Provide the (x, y) coordinate of the cell's center where the given text is located.  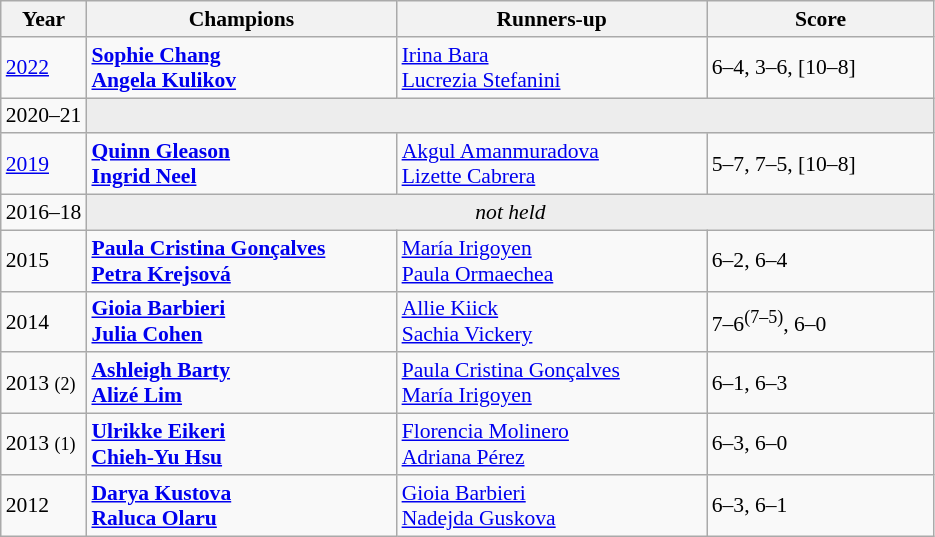
Irina Bara Lucrezia Stefanini (552, 68)
Score (821, 19)
Quinn Gleason Ingrid Neel (241, 164)
2019 (44, 164)
Ulrikke Eikeri Chieh-Yu Hsu (241, 444)
Paula Cristina Gonçalves María Irigoyen (552, 384)
Akgul Amanmuradova Lizette Cabrera (552, 164)
Gioia Barbieri Nadejda Guskova (552, 506)
not held (510, 213)
5–7, 7–5, [10–8] (821, 164)
2013 (1) (44, 444)
Gioia Barbieri Julia Cohen (241, 322)
Paula Cristina Gonçalves Petra Krejsová (241, 260)
2020–21 (44, 116)
2016–18 (44, 213)
6–2, 6–4 (821, 260)
2022 (44, 68)
María Irigoyen Paula Ormaechea (552, 260)
Year (44, 19)
2012 (44, 506)
Ashleigh Barty Alizé Lim (241, 384)
6–4, 3–6, [10–8] (821, 68)
2013 (2) (44, 384)
Runners-up (552, 19)
2015 (44, 260)
Allie Kiick Sachia Vickery (552, 322)
Florencia Molinero Adriana Pérez (552, 444)
2014 (44, 322)
6–3, 6–1 (821, 506)
6–3, 6–0 (821, 444)
6–1, 6–3 (821, 384)
Champions (241, 19)
Sophie Chang Angela Kulikov (241, 68)
Darya Kustova Raluca Olaru (241, 506)
7–6(7–5), 6–0 (821, 322)
